Pinpoint the cell where the given text exists, returning its [x, y] midpoint coordinate. 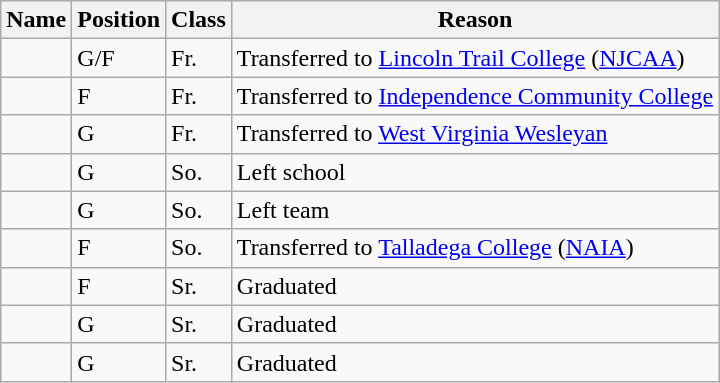
Left team [474, 210]
Transferred to Lincoln Trail College (NJCAA) [474, 58]
Transferred to West Virginia Wesleyan [474, 134]
Transferred to Talladega College (NAIA) [474, 248]
Reason [474, 20]
G/F [119, 58]
Name [36, 20]
Class [199, 20]
Transferred to Independence Community College [474, 96]
Position [119, 20]
Left school [474, 172]
